Find where the given text appears and provide that cell's center as [x, y] coordinate. 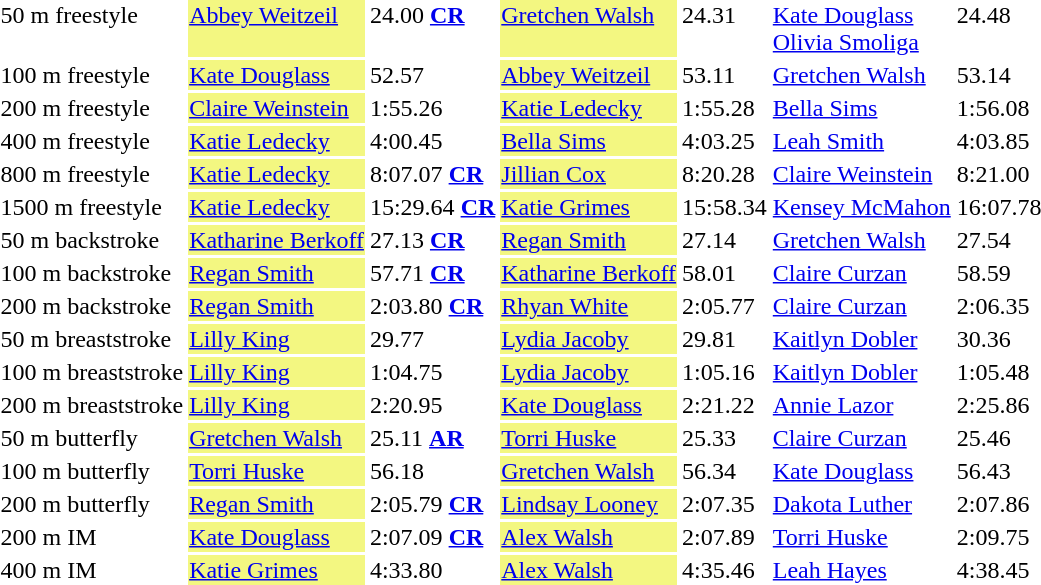
57.71 CR [432, 273]
52.57 [432, 75]
Leah Smith [862, 141]
15:29.64 CR [432, 207]
2:20.95 [432, 405]
58.01 [725, 273]
56.34 [725, 471]
1:04.75 [432, 372]
4:00.45 [432, 141]
25.11 AR [432, 438]
Annie Lazor [862, 405]
2:03.80 CR [432, 306]
8:20.28 [725, 174]
4:03.25 [725, 141]
2:05.79 CR [432, 504]
27.14 [725, 240]
53.11 [725, 75]
2:05.77 [725, 306]
29.77 [432, 339]
8:07.07 CR [432, 174]
Lindsay Looney [589, 504]
1:55.28 [725, 108]
24.31 [725, 28]
2:07.89 [725, 537]
15:58.34 [725, 207]
56.18 [432, 471]
4:33.80 [432, 570]
Leah Hayes [862, 570]
4:35.46 [725, 570]
2:21.22 [725, 405]
Rhyan White [589, 306]
29.81 [725, 339]
2:07.35 [725, 504]
1:55.26 [432, 108]
24.00 CR [432, 28]
Kate Douglass Olivia Smoliga [862, 28]
27.13 CR [432, 240]
25.33 [725, 438]
Kensey McMahon [862, 207]
1:05.16 [725, 372]
2:07.09 CR [432, 537]
Dakota Luther [862, 504]
Jillian Cox [589, 174]
